Detect which cell encompasses the target text, then output its (x, y) center coordinate. 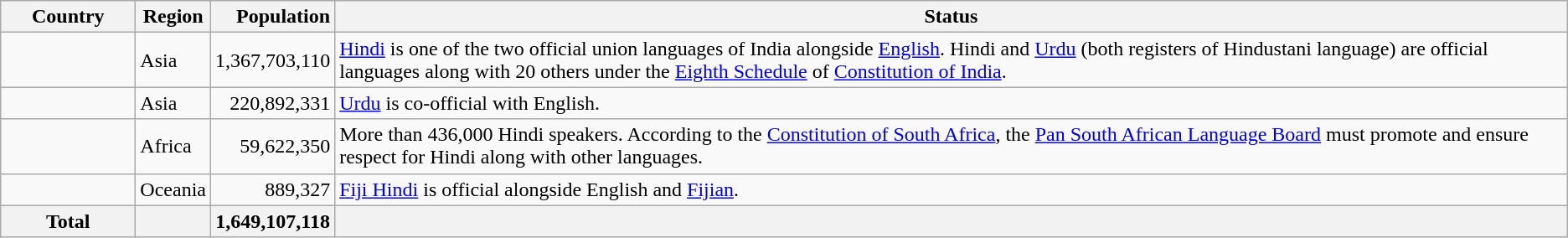
59,622,350 (272, 146)
Status (952, 17)
Population (272, 17)
889,327 (272, 189)
Fiji Hindi is official alongside English and Fijian. (952, 189)
1,367,703,110 (272, 60)
220,892,331 (272, 103)
Region (173, 17)
Africa (173, 146)
Country (69, 17)
Total (69, 221)
1,649,107,118 (272, 221)
Urdu is co-official with English. (952, 103)
Oceania (173, 189)
